For the text-containing cell, return its midpoint in (X, Y) coordinate format. 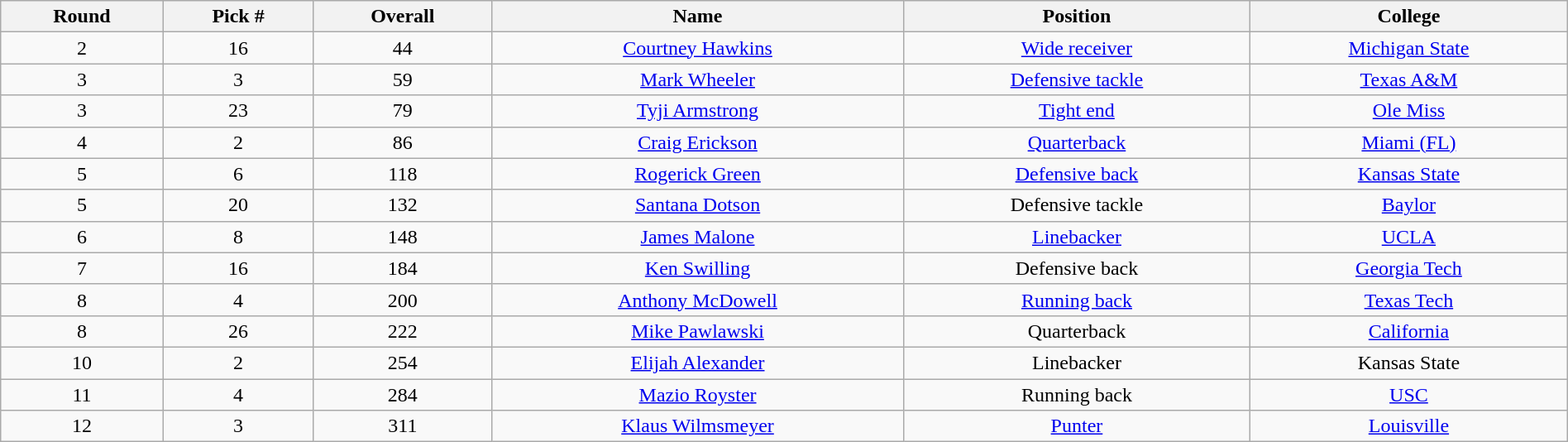
James Malone (698, 237)
UCLA (1409, 237)
12 (82, 426)
Pick # (238, 17)
148 (403, 237)
184 (403, 268)
Louisville (1409, 426)
311 (403, 426)
Tight end (1077, 111)
Mark Wheeler (698, 79)
23 (238, 111)
118 (403, 174)
Georgia Tech (1409, 268)
Santana Dotson (698, 205)
Michigan State (1409, 48)
Position (1077, 17)
200 (403, 300)
Wide receiver (1077, 48)
7 (82, 268)
Round (82, 17)
Elijah Alexander (698, 363)
Overall (403, 17)
26 (238, 331)
Miami (FL) (1409, 142)
284 (403, 395)
Courtney Hawkins (698, 48)
222 (403, 331)
Ole Miss (1409, 111)
Ken Swilling (698, 268)
California (1409, 331)
USC (1409, 395)
254 (403, 363)
20 (238, 205)
Baylor (1409, 205)
79 (403, 111)
Klaus Wilmsmeyer (698, 426)
Rogerick Green (698, 174)
59 (403, 79)
132 (403, 205)
11 (82, 395)
College (1409, 17)
Mazio Royster (698, 395)
44 (403, 48)
Texas A&M (1409, 79)
86 (403, 142)
Mike Pawlawski (698, 331)
Anthony McDowell (698, 300)
Punter (1077, 426)
10 (82, 363)
Name (698, 17)
Craig Erickson (698, 142)
Texas Tech (1409, 300)
Tyji Armstrong (698, 111)
